Locate the cell with the specified text and output its (X, Y) center coordinate. 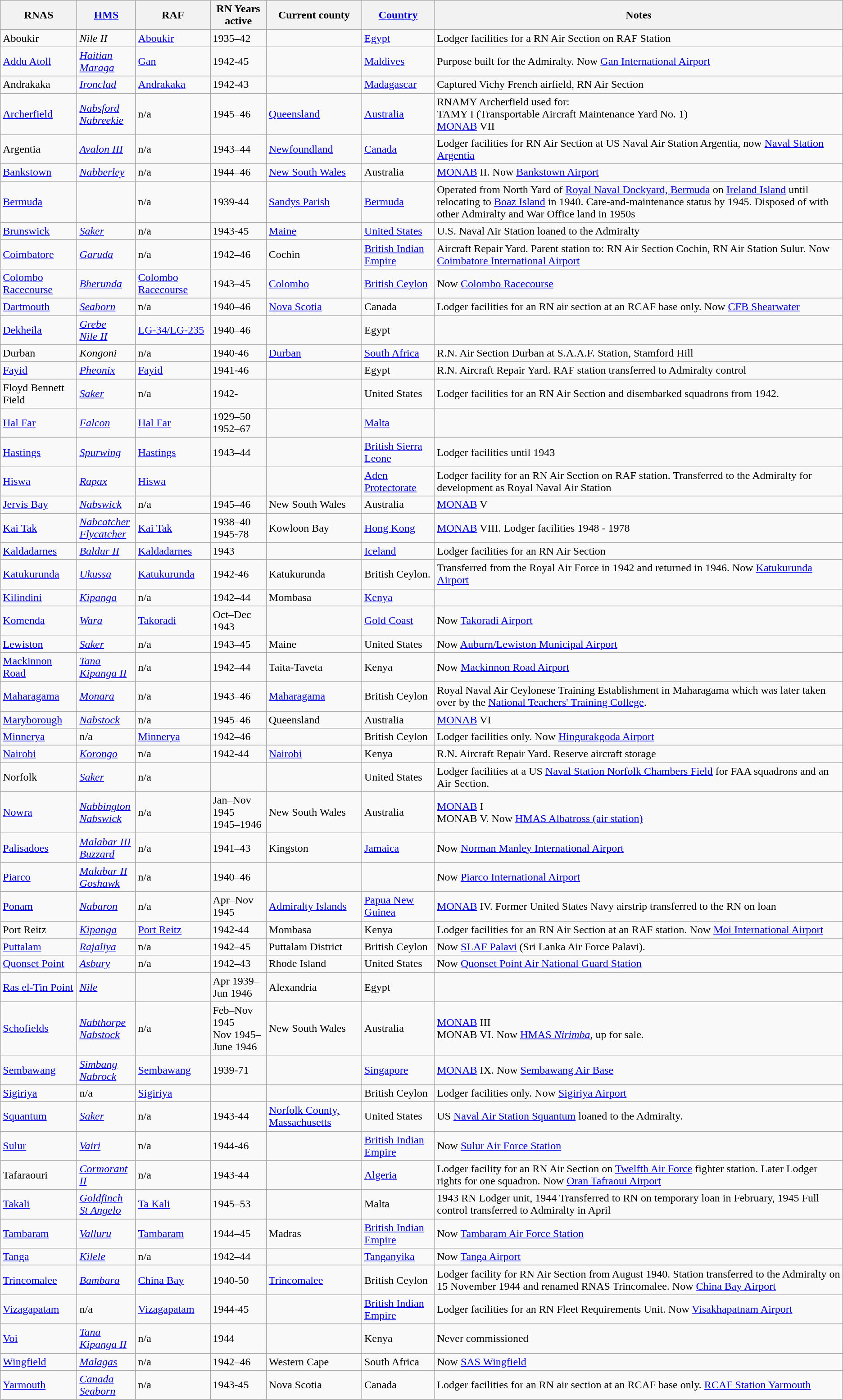
Puttalam (39, 947)
NabcatcherFlycatcher (106, 528)
1944 (238, 1339)
Coimbatore (39, 254)
Piarco (39, 877)
Now Tambaram Air Force Station (639, 1233)
Now Auburn/Lewiston Municipal Airport (639, 644)
1940-46 (238, 353)
Seaborn (106, 307)
Lodger facility for an RN Air Section on RAF station. Transferred to the Admiralty for development as Royal Naval Air Station (639, 482)
Never commissioned (639, 1339)
Country (398, 15)
Valluru (106, 1233)
U.S. Naval Air Station loaned to the Admiralty (639, 231)
MONAB VI (639, 720)
Jan–Nov 19451945–1946 (238, 813)
Asbury (106, 964)
Ironclad (106, 85)
Nabstock (106, 720)
Now Mackinnon Road Airport (639, 667)
Ta Kali (173, 1205)
Lodger facilities for RN Air Section at US Naval Air Station Argentia, now Naval Station Argentia (639, 149)
1940-50 (238, 1280)
Takali (39, 1205)
1943 RN Lodger unit, 1944 Transferred to RN on temporary loan in February, 1945 Full control transferred to Admiralty in April (639, 1205)
1942-46 (238, 574)
Archerfield (39, 114)
NabsfordNabreekie (106, 114)
RNAS (39, 15)
Newfoundland (314, 149)
1945–53 (238, 1205)
Royal Naval Air Ceylonese Training Establishment in Maharagama which was later taken over by the National Teachers' Training College. (639, 696)
Now Sulur Air Force Station (639, 1145)
Lodger facilities only. Now Sigiriya Airport (639, 1093)
1942–45 (238, 947)
Bherunda (106, 284)
Madras (314, 1233)
RNAMY Archerfield used for:TAMY I (Transportable Aircraft Maintenance Yard No. 1)MONAB VII (639, 114)
Now Quonset Point Air National Guard Station (639, 964)
British Sierra Leone (398, 452)
Lodger facilities only. Now Hingurakgoda Airport (639, 737)
R.N. Aircraft Repair Yard. RAF station transferred to Admiralty control (639, 370)
Monara (106, 696)
Norfolk County, Massachusetts (314, 1116)
1942–43 (238, 964)
1939-44 (238, 202)
Kingston (314, 848)
MONAB VIII. Lodger facilities 1948 - 1978 (639, 528)
Tanga (39, 1257)
British Ceylon. (398, 574)
Lodger facilities for an RN air section at an RCAF base only. RCAF Station Yarmouth (639, 1385)
1941–43 (238, 848)
Now Piarco International Airport (639, 877)
Yarmouth (39, 1385)
Argentia (39, 149)
Now Takoradi Airport (639, 620)
Ras el-Tin Point (39, 987)
Schofields (39, 1028)
Notes (639, 15)
Wara (106, 620)
US Naval Air Station Squantum loaned to the Admiralty. (639, 1116)
Maldives (398, 61)
Iceland (398, 551)
1944-46 (238, 1145)
Apr 1939–Jun 1946 (238, 987)
Aden Protectorate (398, 482)
Rajaliya (106, 947)
Kilele (106, 1257)
Sandys Parish (314, 202)
Singapore (398, 1070)
Sulur (39, 1145)
Nabswick (106, 505)
Lodger facilities for an RN air section at an RCAF base only. Now CFB Shearwater (639, 307)
Takoradi (173, 620)
Baldur II (106, 551)
1943 (238, 551)
Captured Vichy French airfield, RN Air Section (639, 85)
RN Years active (238, 15)
RAF (173, 15)
Tanganyika (398, 1257)
Lodger facility for an RN Air Section on Twelfth Air Force fighter station. Later Lodger rights for one squadron. Now Oran Tafraoui Airport (639, 1175)
Gold Coast (398, 620)
Madagascar (398, 85)
Kowloon Bay (314, 528)
Lewiston (39, 644)
Cormorant II (106, 1175)
Floyd Bennett Field (39, 393)
Lodger facilities until 1943 (639, 452)
Nabberley (106, 172)
Nile II (106, 38)
Malabar IIGoshawk (106, 877)
Jamaica (398, 848)
Lodger facilities for an RN Air Section at an RAF station. Now Moi International Airport (639, 930)
Hong Kong (398, 528)
Western Cape (314, 1362)
MONAB IIIMONAB VI. Now HMAS Nirimba, up for sale. (639, 1028)
Lodger facilities at a US Naval Station Norfolk Chambers Field for FAA squadrons and an Air Section. (639, 777)
1929–501952–67 (238, 423)
Alexandria (314, 987)
Avalon III (106, 149)
Tafaraouri (39, 1175)
Nile (106, 987)
Puttalam District (314, 947)
Aircraft Repair Yard. Parent station to: RN Air Section Cochin, RN Air Station Sulur. Now Coimbatore International Airport (639, 254)
Feb–Nov 1945Nov 1945–June 1946 (238, 1028)
Oct–Dec 1943 (238, 620)
Gan (173, 61)
1942-45 (238, 61)
Nabaron (106, 907)
HaitianMaraga (106, 61)
Komenda (39, 620)
Now Norman Manley International Airport (639, 848)
1944-45 (238, 1309)
Korongo (106, 754)
Lodger facilities for a RN Air Section on RAF Station (639, 38)
Ukussa (106, 574)
Now SAS Wingfield (639, 1362)
Brunswick (39, 231)
MONAB V (639, 505)
Apr–Nov 1945 (238, 907)
1941-46 (238, 370)
Dartmouth (39, 307)
Purpose built for the Admiralty. Now Gan International Airport (639, 61)
1939-71 (238, 1070)
Mackinnon Road (39, 667)
1942- (238, 393)
Now SLAF Palavi (Sri Lanka Air Force Palavi). (639, 947)
Colombo (314, 284)
Bankstown (39, 172)
HMS (106, 15)
Current county (314, 15)
Dekheila (39, 330)
MONAB II. Now Bankstown Airport (639, 172)
Maryborough (39, 720)
Norfolk (39, 777)
Voi (39, 1339)
Bambara (106, 1280)
Ponam (39, 907)
Now Tanga Airport (639, 1257)
Now Colombo Racecourse (639, 284)
SimbangNabrock (106, 1070)
Garuda (106, 254)
Nowra (39, 813)
Transferred from the Royal Air Force in 1942 and returned in 1946. Now Katukurunda Airport (639, 574)
R.N. Aircraft Repair Yard. Reserve aircraft storage (639, 754)
MONAB IMONAB V. Now HMAS Albatross (air station) (639, 813)
Palisadoes (39, 848)
Squantum (39, 1116)
Cochin (314, 254)
Papua New Guinea (398, 907)
Malagas (106, 1362)
NabthorpeNabstock (106, 1028)
Falcon (106, 423)
Spurwing (106, 452)
1944–46 (238, 172)
Vairi (106, 1145)
Wingfield (39, 1362)
Rapax (106, 482)
Malabar IIIBuzzard (106, 848)
Pheonix (106, 370)
Kilindini (39, 597)
1944–45 (238, 1233)
MONAB IX. Now Sembawang Air Base (639, 1070)
Algeria (398, 1175)
Rhode Island (314, 964)
Quonset Point (39, 964)
Taita-Taveta (314, 667)
Admiralty Islands (314, 907)
Lodger facilities for an RN Air Section and disembarked squadrons from 1942. (639, 393)
1943–46 (238, 696)
Lodger facilities for an RN Fleet Requirements Unit. Now Visakhapatnam Airport (639, 1309)
MONAB IV. Former United States Navy airstrip transferred to the RN on loan (639, 907)
1938–401945-78 (238, 528)
CanadaSeaborn (106, 1385)
R.N. Air Section Durban at S.A.A.F. Station, Stamford Hill (639, 353)
1935–42 (238, 38)
Addu Atoll (39, 61)
Lodger facilities for an RN Air Section (639, 551)
Kongoni (106, 353)
GoldfinchSt Angelo (106, 1205)
NabbingtonNabswick (106, 813)
China Bay (173, 1280)
Jervis Bay (39, 505)
LG-34/LG-235 (173, 330)
GrebeNile II (106, 330)
1942-43 (238, 85)
